For the text-containing cell, return its midpoint in (X, Y) coordinate format. 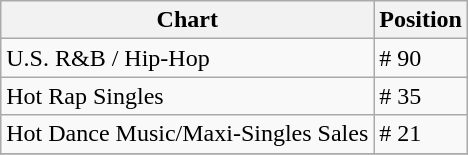
U.S. R&B / Hip-Hop (188, 58)
# 21 (421, 134)
Hot Rap Singles (188, 96)
# 35 (421, 96)
Hot Dance Music/Maxi-Singles Sales (188, 134)
# 90 (421, 58)
Chart (188, 20)
Position (421, 20)
